For the text-containing cell, return its midpoint in [X, Y] coordinate format. 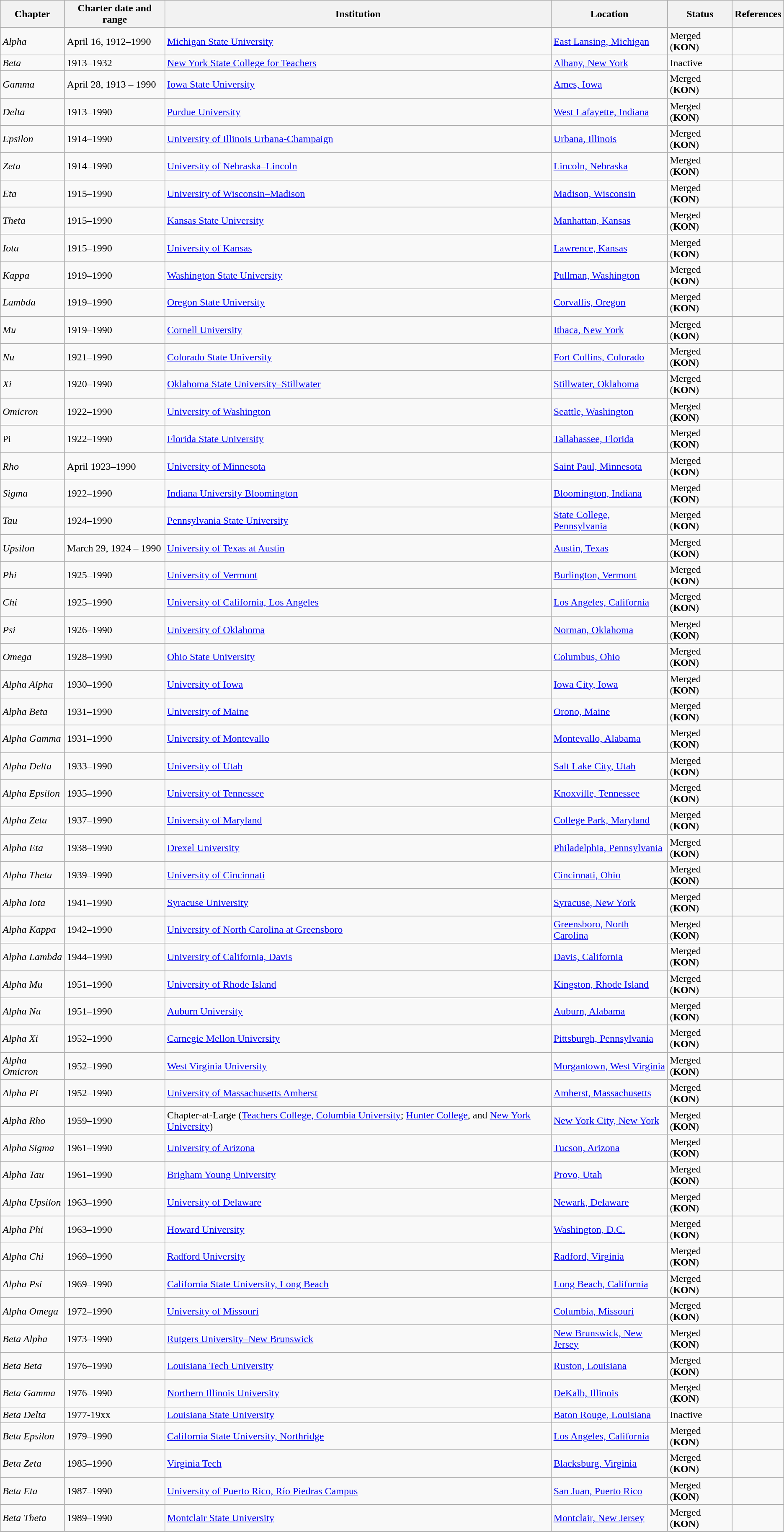
Eta [33, 194]
Ithaca, New York [609, 329]
Beta Delta [33, 1415]
1939–1990 [115, 875]
Orono, Maine [609, 712]
1979–1990 [115, 1436]
Drexel University [358, 848]
Alpha Kappa [33, 929]
Oklahoma State University–Stillwater [358, 385]
University of Wisconsin–Madison [358, 194]
Salt Lake City, Utah [609, 766]
Howard University [358, 1229]
Bloomington, Indiana [609, 494]
San Juan, Puerto Rico [609, 1491]
Cornell University [358, 329]
Beta Beta [33, 1366]
College Park, Maryland [609, 820]
1930–1990 [115, 684]
Epsilon [33, 139]
Urbana, Illinois [609, 139]
1972–1990 [115, 1312]
Lincoln, Nebraska [609, 166]
Indiana University Bloomington [358, 494]
University of Oklahoma [358, 629]
University of Vermont [358, 575]
Alpha Mu [33, 984]
Auburn University [358, 1012]
March 29, 1924 – 1990 [115, 548]
University of California, Los Angeles [358, 603]
Phi [33, 575]
Omega [33, 657]
University of California, Davis [358, 957]
1977-19xx [115, 1415]
Radford University [358, 1257]
1935–1990 [115, 794]
Theta [33, 220]
1987–1990 [115, 1491]
Michigan State University [358, 41]
Omicron [33, 411]
Davis, California [609, 957]
Provo, Utah [609, 1175]
Ames, Iowa [609, 85]
Nu [33, 357]
California State University, Long Beach [358, 1284]
University of Minnesota [358, 466]
Columbia, Missouri [609, 1312]
Colorado State University [358, 357]
Lawrence, Kansas [609, 248]
Alpha Eta [33, 848]
Institution [358, 14]
Purdue University [358, 111]
Seattle, Washington [609, 411]
1924–1990 [115, 520]
Brigham Young University [358, 1175]
Alpha Beta [33, 712]
Alpha Chi [33, 1257]
1921–1990 [115, 357]
Mu [33, 329]
Kingston, Rhode Island [609, 984]
Philadelphia, Pennsylvania [609, 848]
University of Illinois Urbana-Champaign [358, 139]
1920–1990 [115, 385]
Chapter [33, 14]
Pi [33, 439]
East Lansing, Michigan [609, 41]
Morgantown, West Virginia [609, 1066]
Alpha Omicron [33, 1066]
Alpha Psi [33, 1284]
Washington State University [358, 275]
Cincinnati, Ohio [609, 875]
Auburn, Alabama [609, 1012]
1938–1990 [115, 848]
Alpha Rho [33, 1121]
University of Kansas [358, 248]
Beta Epsilon [33, 1436]
1928–1990 [115, 657]
Rutgers University–New Brunswick [358, 1338]
1942–1990 [115, 929]
Lambda [33, 303]
Rho [33, 466]
Montclair State University [358, 1518]
Iowa City, Iowa [609, 684]
Ohio State University [358, 657]
University of Missouri [358, 1312]
Columbus, Ohio [609, 657]
Iota [33, 248]
Burlington, Vermont [609, 575]
Chi [33, 603]
Status [700, 14]
Location [609, 14]
Ruston, Louisiana [609, 1366]
Zeta [33, 166]
University of Maryland [358, 820]
New York State College for Teachers [358, 63]
Psi [33, 629]
Tau [33, 520]
University of Iowa [358, 684]
Alpha Epsilon [33, 794]
DeKalb, Illinois [609, 1393]
Blacksburg, Virginia [609, 1463]
References [758, 14]
University of Maine [358, 712]
Manhattan, Kansas [609, 220]
1941–1990 [115, 903]
Alpha Delta [33, 766]
Tallahassee, Florida [609, 439]
1913–1990 [115, 111]
New York City, New York [609, 1121]
Gamma [33, 85]
Newark, Delaware [609, 1202]
1913–1932 [115, 63]
1959–1990 [115, 1121]
Virginia Tech [358, 1463]
Xi [33, 385]
University of Washington [358, 411]
University of Texas at Austin [358, 548]
University of Nebraska–Lincoln [358, 166]
Carnegie Mellon University [358, 1038]
University of Massachusetts Amherst [358, 1093]
Alpha Phi [33, 1229]
California State University, Northridge [358, 1436]
Alpha Lambda [33, 957]
1973–1990 [115, 1338]
Albany, New York [609, 63]
Beta Alpha [33, 1338]
West Virginia University [358, 1066]
Alpha Pi [33, 1093]
Saint Paul, Minnesota [609, 466]
Beta Gamma [33, 1393]
Fort Collins, Colorado [609, 357]
Alpha Alpha [33, 684]
Beta Eta [33, 1491]
1989–1990 [115, 1518]
Iowa State University [358, 85]
University of Tennessee [358, 794]
Upsilon [33, 548]
Louisiana State University [358, 1415]
Beta Zeta [33, 1463]
University of Arizona [358, 1147]
University of Cincinnati [358, 875]
Washington, D.C. [609, 1229]
Madison, Wisconsin [609, 194]
Kappa [33, 275]
New Brunswick, New Jersey [609, 1338]
Montevallo, Alabama [609, 738]
Charter date and range [115, 14]
Alpha Zeta [33, 820]
Alpha Xi [33, 1038]
University of Puerto Rico, Río Piedras Campus [358, 1491]
Alpha Tau [33, 1175]
Florida State University [358, 439]
Sigma [33, 494]
1944–1990 [115, 957]
University of Delaware [358, 1202]
1933–1990 [115, 766]
Alpha [33, 41]
1926–1990 [115, 629]
Radford, Virginia [609, 1257]
Long Beach, California [609, 1284]
State College, Pennsylvania [609, 520]
West Lafayette, Indiana [609, 111]
April 28, 1913 – 1990 [115, 85]
Alpha Theta [33, 875]
Northern Illinois University [358, 1393]
University of Rhode Island [358, 984]
Alpha Nu [33, 1012]
Alpha Upsilon [33, 1202]
Pittsburgh, Pennsylvania [609, 1038]
Austin, Texas [609, 548]
Syracuse, New York [609, 903]
Beta Theta [33, 1518]
1985–1990 [115, 1463]
Alpha Omega [33, 1312]
Tucson, Arizona [609, 1147]
Beta [33, 63]
Chapter-at-Large (Teachers College, Columbia University; Hunter College, and New York University) [358, 1121]
Delta [33, 111]
Corvallis, Oregon [609, 303]
University of Montevallo [358, 738]
Greensboro, North Carolina [609, 929]
Oregon State University [358, 303]
Amherst, Massachusetts [609, 1093]
Baton Rouge, Louisiana [609, 1415]
Alpha Iota [33, 903]
Knoxville, Tennessee [609, 794]
Pullman, Washington [609, 275]
Stillwater, Oklahoma [609, 385]
Pennsylvania State University [358, 520]
Alpha Sigma [33, 1147]
April 1923–1990 [115, 466]
University of North Carolina at Greensboro [358, 929]
Alpha Gamma [33, 738]
Louisiana Tech University [358, 1366]
University of Utah [358, 766]
Syracuse University [358, 903]
April 16, 1912–1990 [115, 41]
1937–1990 [115, 820]
Norman, Oklahoma [609, 629]
Montclair, New Jersey [609, 1518]
Kansas State University [358, 220]
